Provide the [x, y] coordinate of the cell's center where the given text is located.  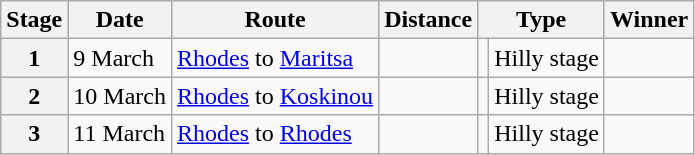
Rhodes to Maritsa [276, 58]
2 [34, 96]
Rhodes to Rhodes [276, 134]
11 March [120, 134]
Date [120, 20]
Winner [648, 20]
Distance [428, 20]
Rhodes to Koskinou [276, 96]
Stage [34, 20]
10 March [120, 96]
1 [34, 58]
Type [542, 20]
3 [34, 134]
9 March [120, 58]
Route [276, 20]
